Scan for the cell matching the given text and deliver its (X, Y) coordinate at center. 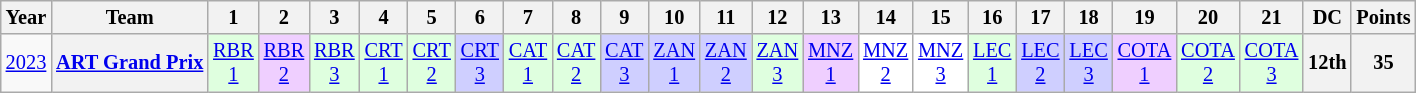
2 (284, 17)
2023 (26, 63)
Year (26, 17)
Points (1383, 17)
21 (1272, 17)
14 (886, 17)
ZAN3 (778, 63)
10 (674, 17)
13 (830, 17)
12th (1327, 63)
ZAN1 (674, 63)
15 (940, 17)
16 (992, 17)
MNZ2 (886, 63)
COTA1 (1145, 63)
COTA3 (1272, 63)
4 (384, 17)
35 (1383, 63)
20 (1208, 17)
8 (576, 17)
CRT1 (384, 63)
LEC3 (1088, 63)
6 (480, 17)
CAT3 (624, 63)
18 (1088, 17)
ART Grand Prix (130, 63)
RBR2 (284, 63)
MNZ3 (940, 63)
LEC2 (1040, 63)
ZAN2 (726, 63)
LEC1 (992, 63)
12 (778, 17)
1 (233, 17)
MNZ1 (830, 63)
CAT1 (528, 63)
5 (432, 17)
Team (130, 17)
COTA2 (1208, 63)
DC (1327, 17)
11 (726, 17)
9 (624, 17)
17 (1040, 17)
7 (528, 17)
CRT3 (480, 63)
RBR3 (334, 63)
RBR1 (233, 63)
19 (1145, 17)
CAT2 (576, 63)
3 (334, 17)
CRT2 (432, 63)
